From the cell containing the given text, extract its center point as (X, Y) coordinate. 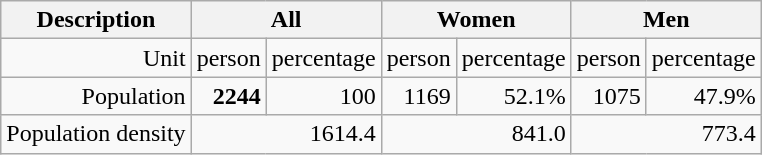
Women (476, 20)
1169 (418, 96)
100 (324, 96)
47.9% (704, 96)
Population (96, 96)
52.1% (514, 96)
Description (96, 20)
Men (666, 20)
1614.4 (286, 134)
1075 (608, 96)
841.0 (476, 134)
2244 (228, 96)
773.4 (666, 134)
Population density (96, 134)
All (286, 20)
Unit (96, 58)
